Output the [X, Y] coordinate of the center of the cell containing the given text.  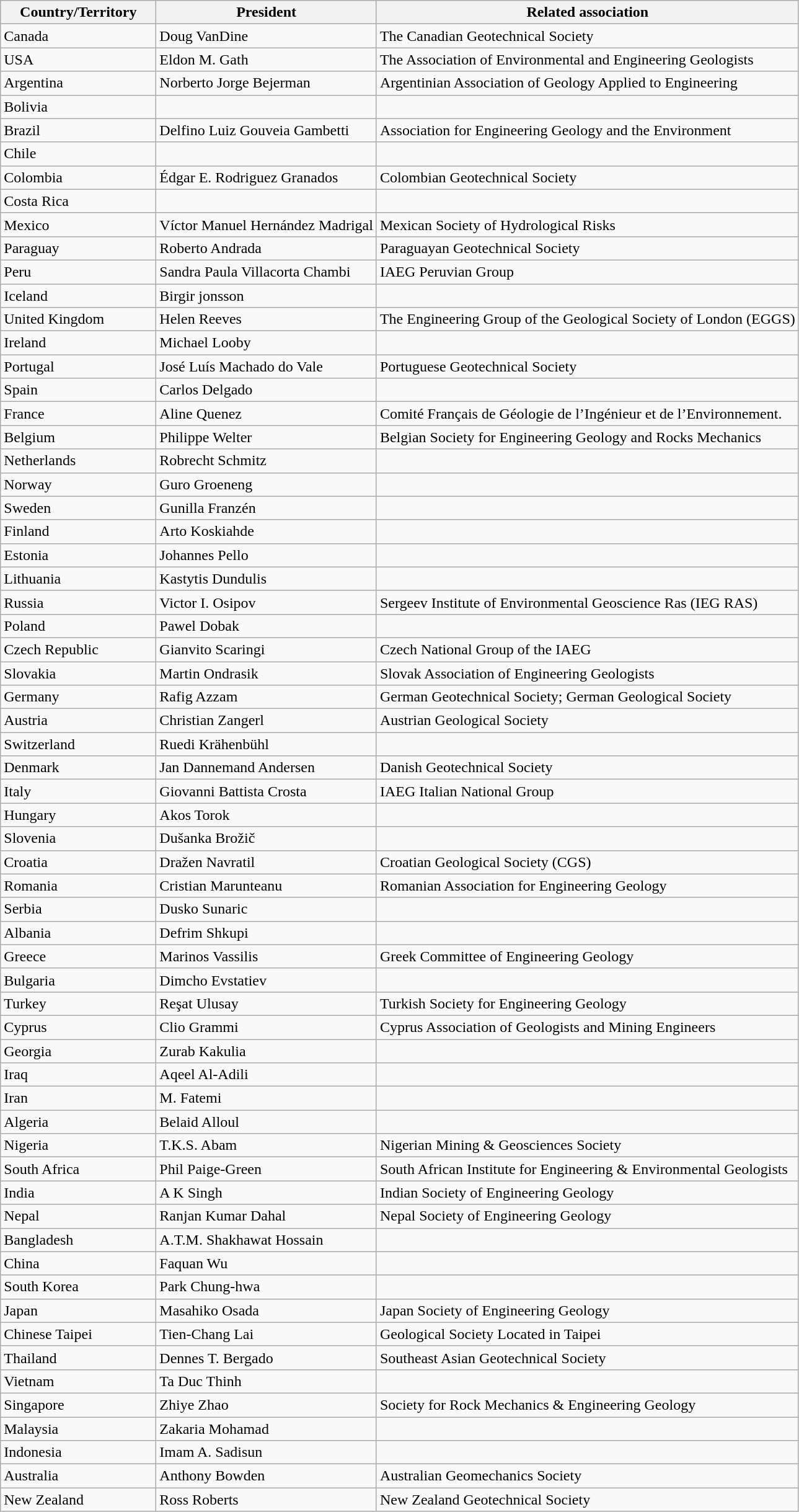
M. Fatemi [267, 1098]
President [267, 12]
Chile [78, 154]
Slovenia [78, 838]
Dusko Sunaric [267, 909]
Greece [78, 956]
Portuguese Geotechnical Society [588, 367]
Faquan Wu [267, 1263]
Australian Geomechanics Society [588, 1476]
South Africa [78, 1169]
Gianvito Scaringi [267, 649]
Dražen Navratil [267, 862]
Zhiye Zhao [267, 1405]
South Korea [78, 1287]
Sandra Paula Villacorta Chambi [267, 272]
Romania [78, 886]
Portugal [78, 367]
Ranjan Kumar Dahal [267, 1216]
Ruedi Krähenbühl [267, 744]
Johannes Pello [267, 555]
Thailand [78, 1358]
Japan Society of Engineering Geology [588, 1310]
Serbia [78, 909]
Belgium [78, 437]
Aline Quenez [267, 414]
Nepal Society of Engineering Geology [588, 1216]
José Luís Machado do Vale [267, 367]
Gunilla Franzén [267, 508]
Czech Republic [78, 649]
Nigerian Mining & Geosciences Society [588, 1145]
Doug VanDine [267, 36]
Vietnam [78, 1381]
Lithuania [78, 579]
Related association [588, 12]
Argentina [78, 83]
Austrian Geological Society [588, 721]
Robrecht Schmitz [267, 461]
Iraq [78, 1075]
Ta Duc Thinh [267, 1381]
Chinese Taipei [78, 1334]
Norberto Jorge Bejerman [267, 83]
Anthony Bowden [267, 1476]
Turkey [78, 1003]
Albania [78, 933]
A K Singh [267, 1193]
Canada [78, 36]
Iran [78, 1098]
Finland [78, 531]
Michael Looby [267, 343]
Carlos Delgado [267, 390]
Belaid Alloul [267, 1122]
Dimcho Evstatiev [267, 980]
Zakaria Mohamad [267, 1428]
Tien-Chang Lai [267, 1334]
Masahiko Osada [267, 1310]
Argentinian Association of Geology Applied to Engineering [588, 83]
Christian Zangerl [267, 721]
Pawel Dobak [267, 626]
Kastytis Dundulis [267, 579]
Marinos Vassilis [267, 956]
Russia [78, 602]
Nepal [78, 1216]
Dušanka Brožič [267, 838]
Spain [78, 390]
United Kingdom [78, 319]
Australia [78, 1476]
Helen Reeves [267, 319]
Akos Torok [267, 815]
Imam A. Sadisun [267, 1452]
Delfino Luiz Gouveia Gambetti [267, 130]
Eldon M. Gath [267, 60]
Víctor Manuel Hernández Madrigal [267, 225]
Giovanni Battista Crosta [267, 791]
Phil Paige-Green [267, 1169]
Comité Français de Géologie de l’Ingénieur et de l’Environnement. [588, 414]
Nigeria [78, 1145]
The Association of Environmental and Engineering Geologists [588, 60]
German Geotechnical Society; German Geological Society [588, 697]
Singapore [78, 1405]
Austria [78, 721]
Victor I. Osipov [267, 602]
Turkish Society for Engineering Geology [588, 1003]
Guro Groeneng [267, 484]
Croatia [78, 862]
Norway [78, 484]
Reşat Ulusay [267, 1003]
Malaysia [78, 1428]
Greek Committee of Engineering Geology [588, 956]
Arto Koskiahde [267, 531]
Clio Grammi [267, 1027]
Hungary [78, 815]
Colombian Geotechnical Society [588, 177]
Belgian Society for Engineering Geology and Rocks Mechanics [588, 437]
India [78, 1193]
Romanian Association for Engineering Geology [588, 886]
Peru [78, 272]
Iceland [78, 296]
Sergeev Institute of Environmental Geoscience Ras (IEG RAS) [588, 602]
Aqeel Al-Adili [267, 1075]
Danish Geotechnical Society [588, 768]
Estonia [78, 555]
Mexico [78, 225]
Society for Rock Mechanics & Engineering Geology [588, 1405]
Switzerland [78, 744]
Croatian Geological Society (CGS) [588, 862]
Édgar E. Rodriguez Granados [267, 177]
Bolivia [78, 107]
Japan [78, 1310]
Slovak Association of Engineering Geologists [588, 673]
Jan Dannemand Andersen [267, 768]
Italy [78, 791]
Czech National Group of the IAEG [588, 649]
South African Institute for Engineering & Environmental Geologists [588, 1169]
Southeast Asian Geotechnical Society [588, 1358]
Country/Territory [78, 12]
Defrim Shkupi [267, 933]
Zurab Kakulia [267, 1051]
Association for Engineering Geology and the Environment [588, 130]
Cyprus Association of Geologists and Mining Engineers [588, 1027]
Indonesia [78, 1452]
France [78, 414]
New Zealand Geotechnical Society [588, 1500]
Ireland [78, 343]
Costa Rica [78, 201]
T.K.S. Abam [267, 1145]
Paraguay [78, 248]
Sweden [78, 508]
Cyprus [78, 1027]
Georgia [78, 1051]
Philippe Welter [267, 437]
New Zealand [78, 1500]
China [78, 1263]
Cristian Marunteanu [267, 886]
A.T.M. Shakhawat Hossain [267, 1240]
Birgir jonsson [267, 296]
Bulgaria [78, 980]
Park Chung-hwa [267, 1287]
Geological Society Located in Taipei [588, 1334]
The Engineering Group of the Geological Society of London (EGGS) [588, 319]
Bangladesh [78, 1240]
IAEG Italian National Group [588, 791]
Germany [78, 697]
IAEG Peruvian Group [588, 272]
The Canadian Geotechnical Society [588, 36]
Dennes T. Bergado [267, 1358]
Netherlands [78, 461]
USA [78, 60]
Rafig Azzam [267, 697]
Roberto Andrada [267, 248]
Indian Society of Engineering Geology [588, 1193]
Slovakia [78, 673]
Paraguayan Geotechnical Society [588, 248]
Denmark [78, 768]
Colombia [78, 177]
Martin Ondrasik [267, 673]
Algeria [78, 1122]
Brazil [78, 130]
Mexican Society of Hydrological Risks [588, 225]
Poland [78, 626]
Ross Roberts [267, 1500]
